Search for the cell housing the specified text and yield its [x, y] center coordinate. 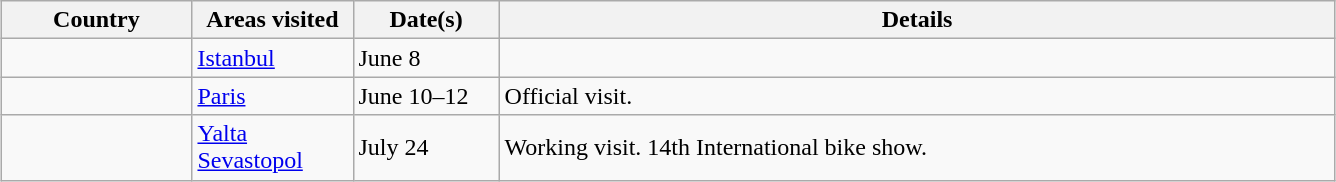
Details [917, 20]
July 24 [426, 148]
Working visit. 14th International bike show. [917, 148]
YaltaSevastopol [272, 148]
Official visit. [917, 96]
Paris [272, 96]
Country [96, 20]
Date(s) [426, 20]
Istanbul [272, 58]
June 8 [426, 58]
Areas visited [272, 20]
June 10–12 [426, 96]
